Determine the (X, Y) coordinate at the center of the cell enclosing the given text.  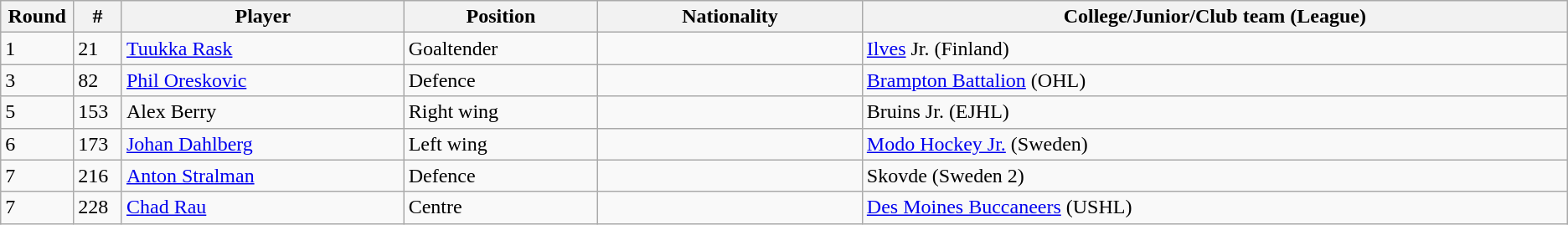
Brampton Battalion (OHL) (1215, 80)
Position (501, 17)
Left wing (501, 144)
Johan Dahlberg (263, 144)
Player (263, 17)
228 (98, 207)
Goaltender (501, 49)
Round (37, 17)
Ilves Jr. (Finland) (1215, 49)
216 (98, 176)
Centre (501, 207)
82 (98, 80)
173 (98, 144)
Phil Oreskovic (263, 80)
Chad Rau (263, 207)
Des Moines Buccaneers (USHL) (1215, 207)
Right wing (501, 112)
Bruins Jr. (EJHL) (1215, 112)
Alex Berry (263, 112)
College/Junior/Club team (League) (1215, 17)
# (98, 17)
Nationality (730, 17)
Tuukka Rask (263, 49)
Anton Stralman (263, 176)
153 (98, 112)
1 (37, 49)
Skovde (Sweden 2) (1215, 176)
6 (37, 144)
Modo Hockey Jr. (Sweden) (1215, 144)
21 (98, 49)
3 (37, 80)
5 (37, 112)
